Scan for the cell matching the given text and deliver its [x, y] coordinate at center. 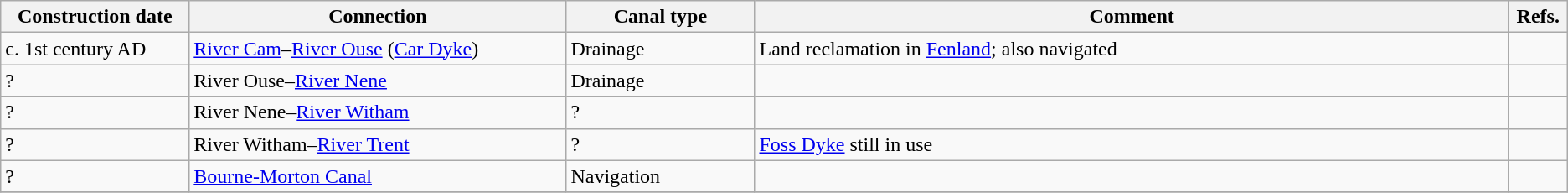
Comment [1132, 17]
Navigation [660, 176]
River Ouse–River Nene [378, 81]
Canal type [660, 17]
River Cam–River Ouse (Car Dyke) [378, 49]
c. 1st century AD [95, 49]
River Witham–River Trent [378, 144]
Foss Dyke still in use [1132, 144]
Construction date [95, 17]
Bourne-Morton Canal [378, 176]
River Nene–River Witham [378, 112]
Connection [378, 17]
Refs. [1538, 17]
Land reclamation in Fenland; also navigated [1132, 49]
